Identify which cell holds the provided text, then report its [X, Y] central coordinate. 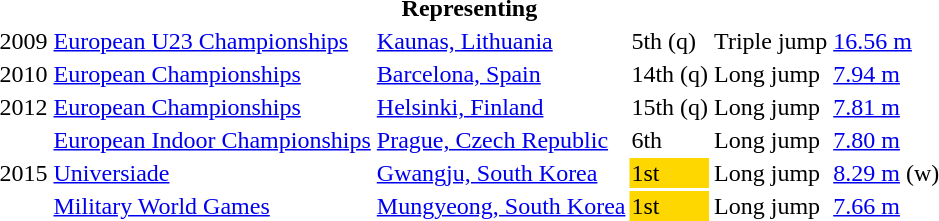
6th [670, 140]
Mungyeong, South Korea [501, 206]
Universiade [212, 173]
Prague, Czech Republic [501, 140]
Military World Games [212, 206]
Barcelona, Spain [501, 74]
Triple jump [771, 41]
5th (q) [670, 41]
15th (q) [670, 107]
European U23 Championships [212, 41]
Helsinki, Finland [501, 107]
Kaunas, Lithuania [501, 41]
European Indoor Championships [212, 140]
Gwangju, South Korea [501, 173]
14th (q) [670, 74]
